Return (X, Y) of the center of cell containing provided text 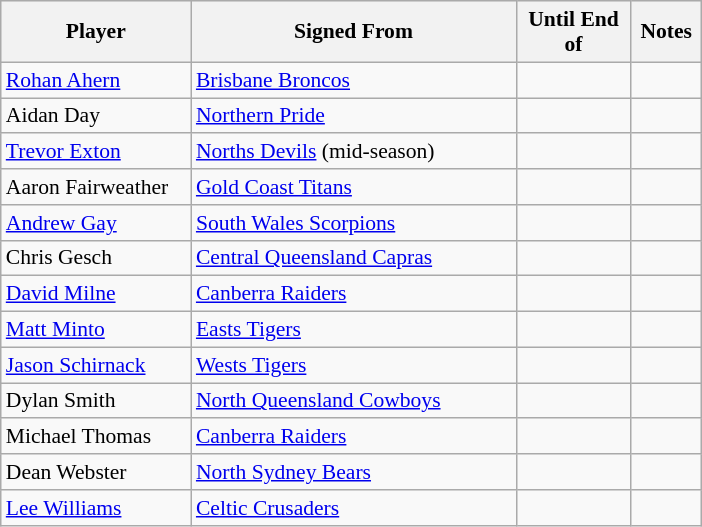
Michael Thomas (96, 437)
South Wales Scorpions (354, 223)
Celtic Crusaders (354, 508)
Norths Devils (mid-season) (354, 152)
Trevor Exton (96, 152)
Player (96, 32)
Brisbane Broncos (354, 80)
Wests Tigers (354, 365)
Rohan Ahern (96, 80)
Until End of (574, 32)
David Milne (96, 294)
Aaron Fairweather (96, 187)
Lee Williams (96, 508)
Chris Gesch (96, 258)
Dylan Smith (96, 401)
Notes (666, 32)
Gold Coast Titans (354, 187)
Andrew Gay (96, 223)
Jason Schirnack (96, 365)
Central Queensland Capras (354, 258)
Easts Tigers (354, 330)
North Queensland Cowboys (354, 401)
Dean Webster (96, 472)
Northern Pride (354, 116)
Matt Minto (96, 330)
North Sydney Bears (354, 472)
Aidan Day (96, 116)
Signed From (354, 32)
